Pinpoint the cell where the given text exists, returning its (X, Y) midpoint coordinate. 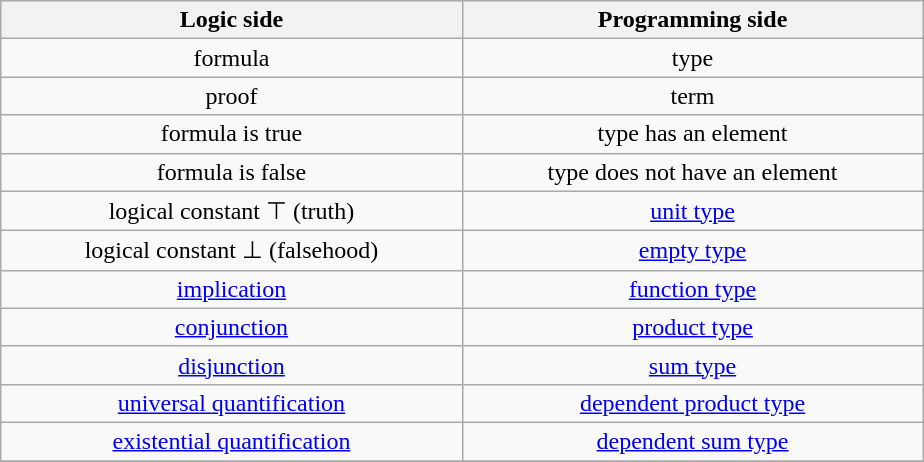
type has an element (692, 134)
empty type (692, 251)
conjunction (232, 327)
formula (232, 58)
disjunction (232, 365)
function type (692, 289)
Logic side (232, 20)
type (692, 58)
universal quantification (232, 403)
type does not have an element (692, 172)
implication (232, 289)
sum type (692, 365)
dependent sum type (692, 441)
term (692, 96)
existential quantification (232, 441)
logical constant ⊥ (falsehood) (232, 251)
product type (692, 327)
formula is true (232, 134)
logical constant ⊤ (truth) (232, 211)
proof (232, 96)
dependent product type (692, 403)
formula is false (232, 172)
Programming side (692, 20)
unit type (692, 211)
